Identify which cell holds the provided text, then report its (X, Y) central coordinate. 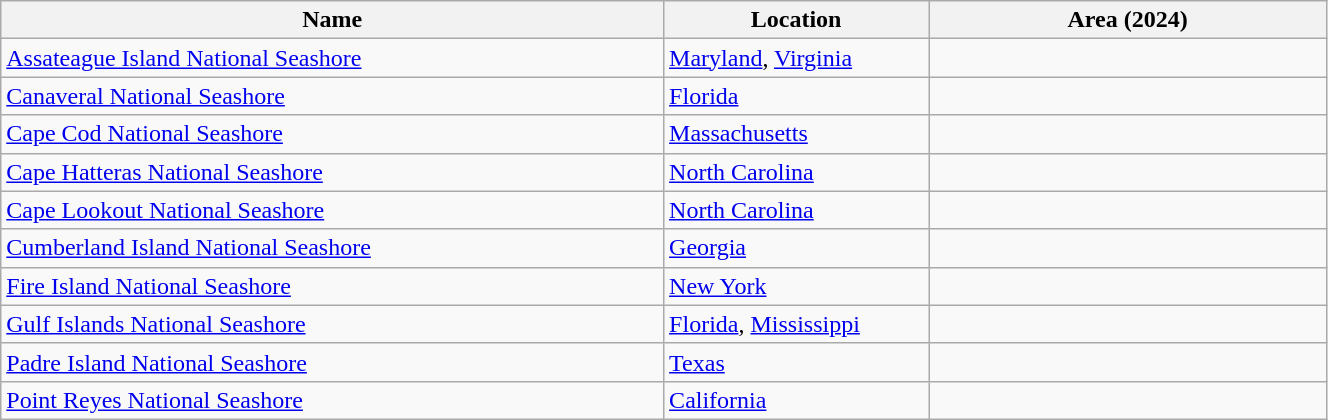
Massachusetts (796, 134)
Area (2024) (1128, 20)
Maryland, Virginia (796, 58)
Florida, Mississippi (796, 324)
Name (332, 20)
Assateague Island National Seashore (332, 58)
Gulf Islands National Seashore (332, 324)
Location (796, 20)
Texas (796, 362)
Fire Island National Seashore (332, 286)
Padre Island National Seashore (332, 362)
Cape Cod National Seashore (332, 134)
Florida (796, 96)
Georgia (796, 248)
New York (796, 286)
California (796, 400)
Point Reyes National Seashore (332, 400)
Cape Hatteras National Seashore (332, 172)
Cape Lookout National Seashore (332, 210)
Canaveral National Seashore (332, 96)
Cumberland Island National Seashore (332, 248)
